Identify which cell holds the provided text, then report its [X, Y] central coordinate. 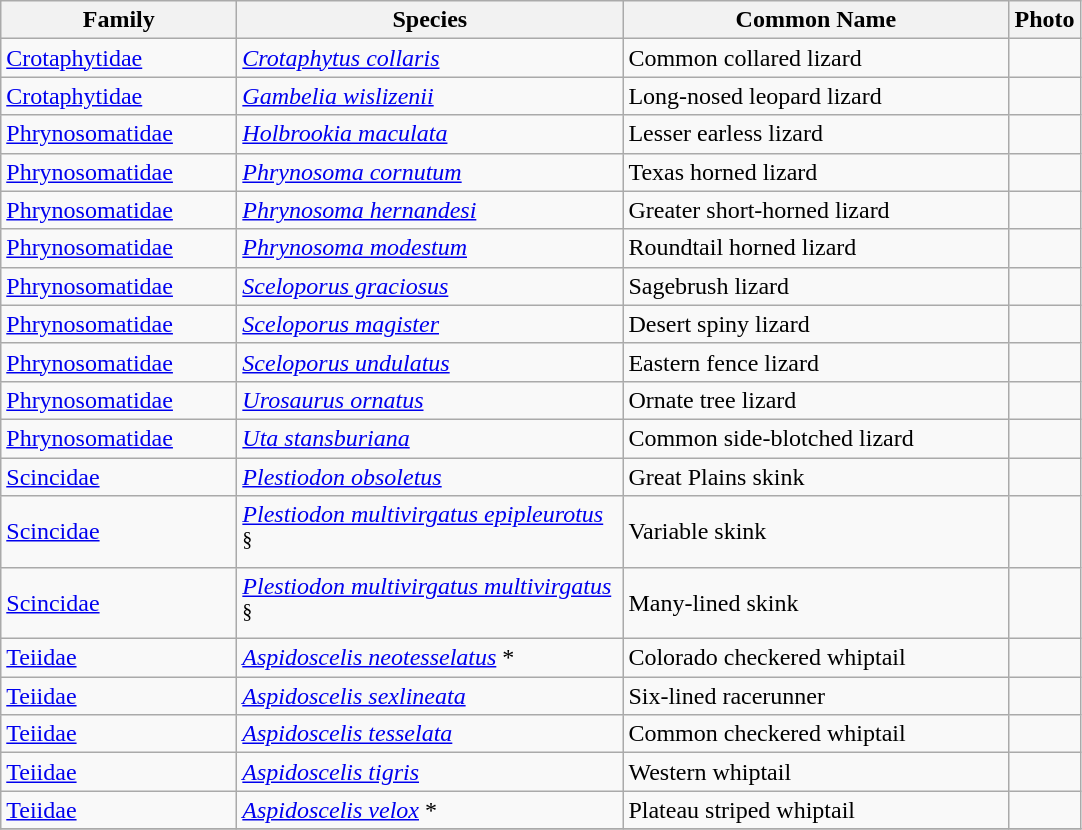
Plateau striped whiptail [816, 810]
Common collared lizard [816, 58]
Plestiodon multivirgatus epipleurotus § [430, 532]
Species [430, 20]
Desert spiny lizard [816, 324]
Ornate tree lizard [816, 400]
Eastern fence lizard [816, 362]
Common Name [816, 20]
Gambelia wislizenii [430, 96]
Common checkered whiptail [816, 734]
Sceloporus undulatus [430, 362]
Phrynosoma cornutum [430, 172]
Aspidoscelis sexlineata [430, 696]
Sagebrush lizard [816, 286]
Urosaurus ornatus [430, 400]
Great Plains skink [816, 477]
Family [119, 20]
Aspidoscelis tesselata [430, 734]
Plestiodon obsoletus [430, 477]
Texas horned lizard [816, 172]
Lesser earless lizard [816, 134]
Colorado checkered whiptail [816, 658]
Sceloporus magister [430, 324]
Sceloporus graciosus [430, 286]
Phrynosoma hernandesi [430, 210]
Western whiptail [816, 772]
Common side-blotched lizard [816, 438]
Six-lined racerunner [816, 696]
Uta stansburiana [430, 438]
Many-lined skink [816, 603]
Holbrookia maculata [430, 134]
Variable skink [816, 532]
Greater short-horned lizard [816, 210]
Aspidoscelis velox * [430, 810]
Long-nosed leopard lizard [816, 96]
Plestiodon multivirgatus multivirgatus § [430, 603]
Aspidoscelis tigris [430, 772]
Phrynosoma modestum [430, 248]
Crotaphytus collaris [430, 58]
Photo [1044, 20]
Aspidoscelis neotesselatus * [430, 658]
Roundtail horned lizard [816, 248]
